From the cell containing the given text, extract its center point as [x, y] coordinate. 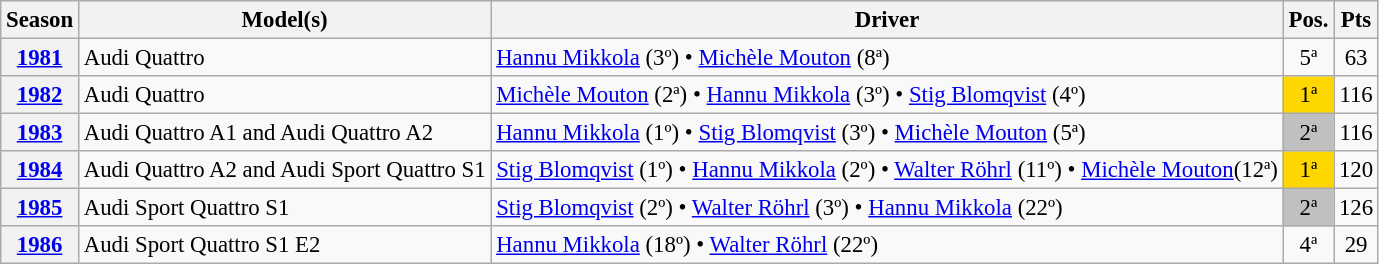
Hannu Mikkola (1º) • Stig Blomqvist (3º) • Michèle Mouton (5ª) [887, 133]
Hannu Mikkola (18º) • Walter Röhrl (22º) [887, 245]
Audi Quattro A2 and Audi Sport Quattro S1 [284, 170]
Pos. [1308, 20]
1982 [40, 95]
120 [1356, 170]
1985 [40, 208]
Pts [1356, 20]
Stig Blomqvist (2º) • Walter Röhrl (3º) • Hannu Mikkola (22º) [887, 208]
Michèle Mouton (2ª) • Hannu Mikkola (3º) • Stig Blomqvist (4º) [887, 95]
1986 [40, 245]
29 [1356, 245]
Hannu Mikkola (3º) • Michèle Mouton (8ª) [887, 58]
Audi Quattro A1 and Audi Quattro A2 [284, 133]
1981 [40, 58]
4ª [1308, 245]
Audi Sport Quattro S1 [284, 208]
Driver [887, 20]
1983 [40, 133]
5ª [1308, 58]
126 [1356, 208]
Model(s) [284, 20]
Audi Sport Quattro S1 E2 [284, 245]
63 [1356, 58]
1984 [40, 170]
Stig Blomqvist (1º) • Hannu Mikkola (2º) • Walter Röhrl (11º) • Michèle Mouton(12ª) [887, 170]
Season [40, 20]
